Provide the [x, y] coordinate of the cell's center where the given text is located.  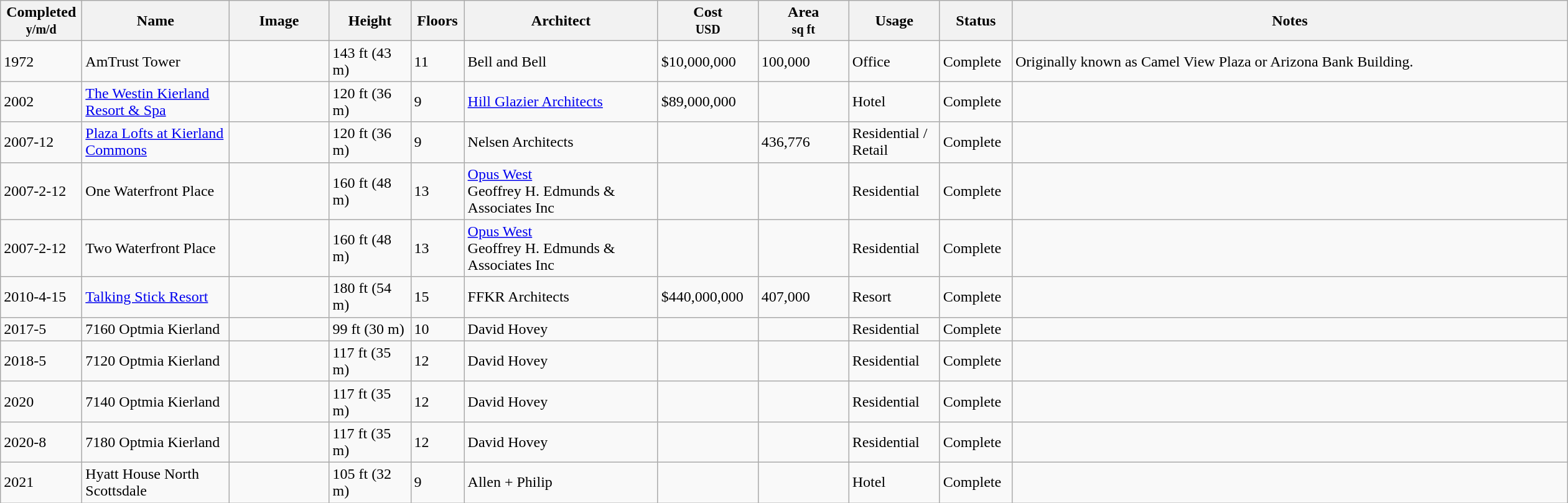
Two Waterfront Place [156, 248]
7140 Optmia Kierland [156, 402]
Notes [1289, 21]
Office [894, 61]
Completed y/m/d [41, 21]
$440,000,000 [708, 297]
Allen + Philip [561, 482]
Cost USD [708, 21]
7120 Optmia Kierland [156, 361]
Architect [561, 21]
100,000 [803, 61]
2002 [41, 102]
105 ft (32 m) [370, 482]
10 [437, 329]
180 ft (54 m) [370, 297]
Originally known as Camel View Plaza or Arizona Bank Building. [1289, 61]
FFKR Architects [561, 297]
Image [279, 21]
Usage [894, 21]
One Waterfront Place [156, 191]
AmTrust Tower [156, 61]
Floors [437, 21]
$10,000,000 [708, 61]
Hyatt House North Scottsdale [156, 482]
2018-5 [41, 361]
Residential / Retail [894, 142]
99 ft (30 m) [370, 329]
2017-5 [41, 329]
1972 [41, 61]
2020 [41, 402]
7180 Optmia Kierland [156, 441]
2020-8 [41, 441]
2010-4-15 [41, 297]
407,000 [803, 297]
Plaza Lofts at Kierland Commons [156, 142]
Resort [894, 297]
Bell and Bell [561, 61]
15 [437, 297]
436,776 [803, 142]
Name [156, 21]
Nelsen Architects [561, 142]
7160 Optmia Kierland [156, 329]
11 [437, 61]
The Westin Kierland Resort & Spa [156, 102]
Talking Stick Resort [156, 297]
Height [370, 21]
143 ft (43 m) [370, 61]
Status [976, 21]
Hill Glazier Architects [561, 102]
2021 [41, 482]
2007-12 [41, 142]
$89,000,000 [708, 102]
Area sq ft [803, 21]
